Scan for the cell matching the given text and deliver its [X, Y] coordinate at center. 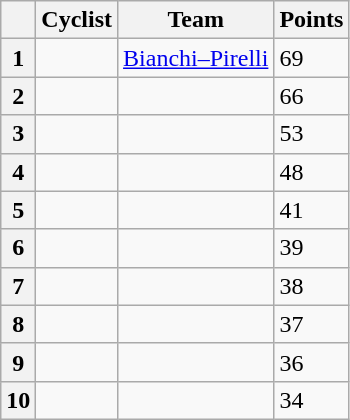
2 [18, 96]
3 [18, 134]
4 [18, 172]
6 [18, 248]
34 [312, 400]
8 [18, 324]
36 [312, 362]
41 [312, 210]
5 [18, 210]
Bianchi–Pirelli [196, 58]
66 [312, 96]
Cyclist [77, 20]
1 [18, 58]
10 [18, 400]
37 [312, 324]
39 [312, 248]
48 [312, 172]
Points [312, 20]
7 [18, 286]
Team [196, 20]
53 [312, 134]
69 [312, 58]
38 [312, 286]
9 [18, 362]
